Provide the (x, y) coordinate of the cell's center where the given text is located.  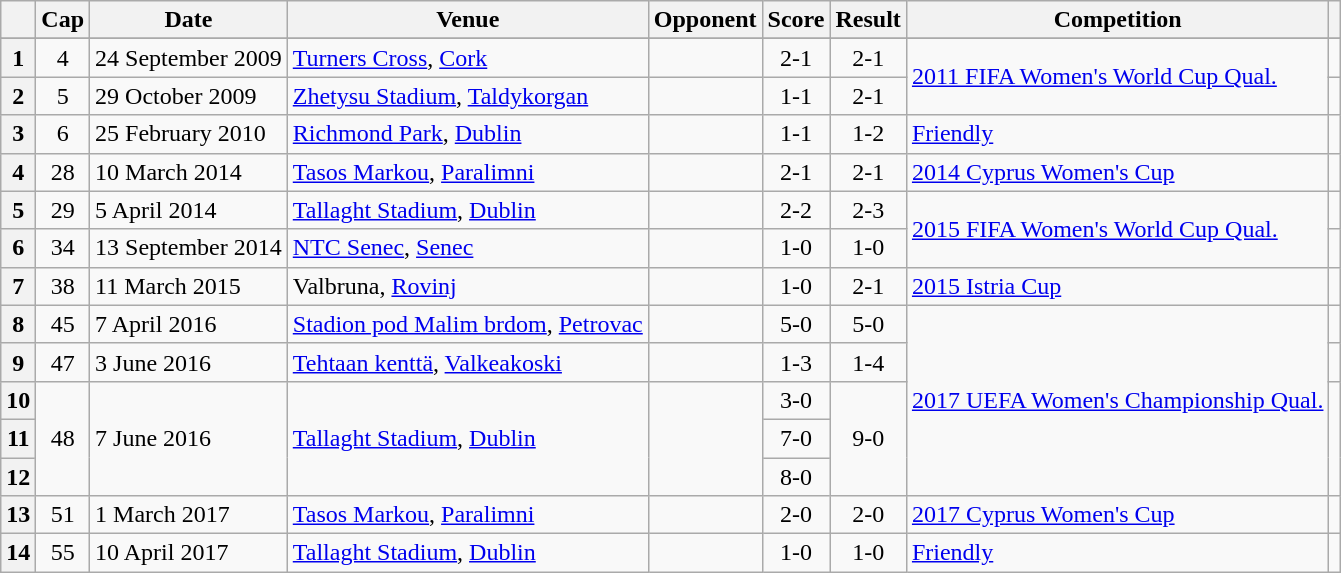
12 (18, 477)
Turners Cross, Cork (468, 58)
25 February 2010 (189, 134)
48 (63, 438)
2-3 (868, 210)
Richmond Park, Dublin (468, 134)
28 (63, 172)
9 (18, 362)
14 (18, 553)
11 March 2015 (189, 286)
9-0 (868, 438)
Tehtaan kenttä, Valkeakoski (468, 362)
1-3 (796, 362)
7 April 2016 (189, 324)
29 October 2009 (189, 96)
2017 Cyprus Women's Cup (1118, 515)
Result (868, 20)
Zhetysu Stadium, Taldykorgan (468, 96)
2014 Cyprus Women's Cup (1118, 172)
2011 FIFA Women's World Cup Qual. (1118, 77)
13 (18, 515)
Cap (63, 20)
2017 UEFA Women's Championship Qual. (1118, 400)
1-4 (868, 362)
2015 Istria Cup (1118, 286)
2-2 (796, 210)
NTC Senec, Senec (468, 248)
3-0 (796, 400)
5 April 2014 (189, 210)
29 (63, 210)
10 April 2017 (189, 553)
3 June 2016 (189, 362)
Date (189, 20)
24 September 2009 (189, 58)
7-0 (796, 438)
Valbruna, Rovinj (468, 286)
Opponent (705, 20)
51 (63, 515)
1 March 2017 (189, 515)
Score (796, 20)
34 (63, 248)
45 (63, 324)
13 September 2014 (189, 248)
10 March 2014 (189, 172)
8 (18, 324)
3 (18, 134)
10 (18, 400)
47 (63, 362)
Venue (468, 20)
38 (63, 286)
1-2 (868, 134)
1 (18, 58)
2015 FIFA Women's World Cup Qual. (1118, 229)
Competition (1118, 20)
8-0 (796, 477)
7 June 2016 (189, 438)
Stadion pod Malim brdom, Petrovac (468, 324)
55 (63, 553)
7 (18, 286)
11 (18, 438)
2 (18, 96)
